Find where the given text appears and provide that cell's center as (X, Y) coordinate. 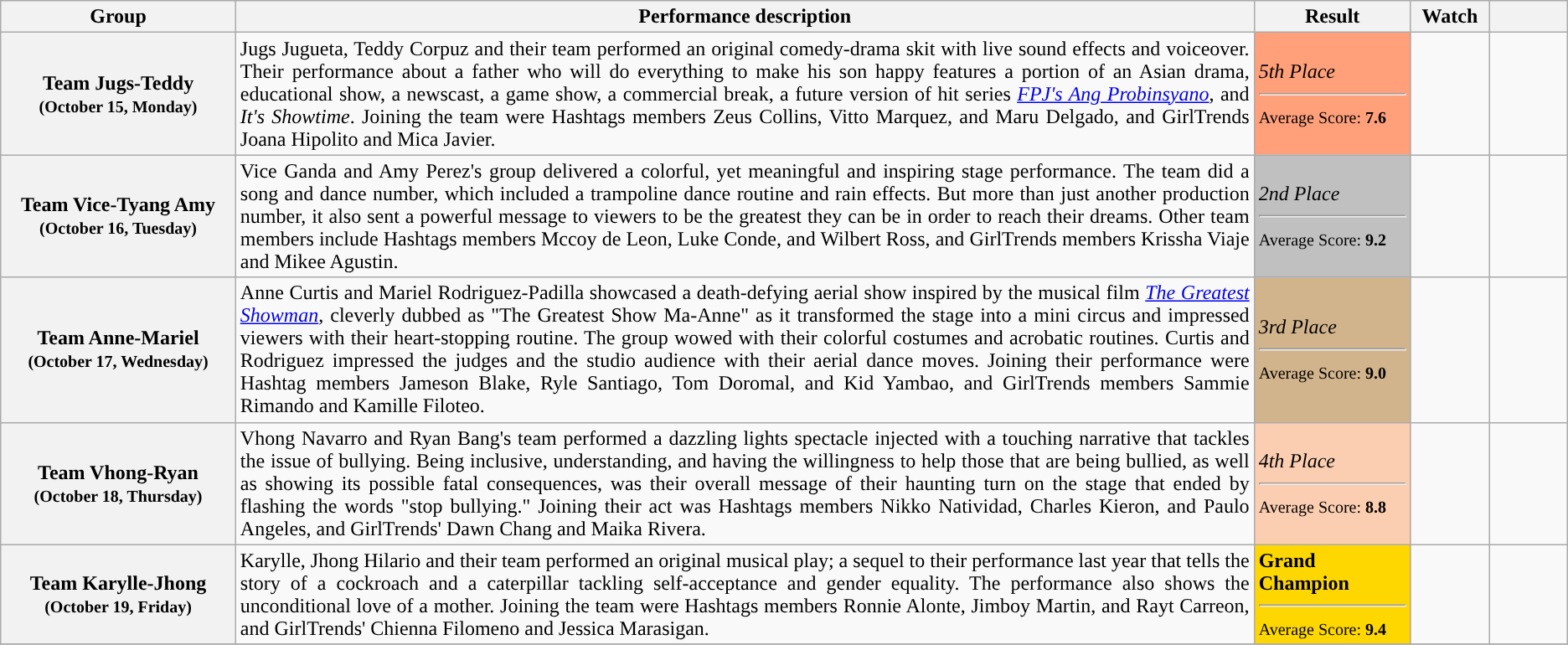
Result (1332, 17)
Group (119, 17)
Team Anne-Mariel(October 17, Wednesday) (119, 350)
Watch (1450, 17)
Performance description (745, 17)
Team Vhong-Ryan(October 18, Thursday) (119, 483)
Team Vice-Tyang Amy(October 16, Tuesday) (119, 216)
3rd PlaceAverage Score: 9.0 (1332, 350)
4th PlaceAverage Score: 8.8 (1332, 483)
Grand ChampionAverage Score: 9.4 (1332, 595)
2nd PlaceAverage Score: 9.2 (1332, 216)
Team Jugs-Teddy(October 15, Monday) (119, 94)
Team Karylle-Jhong(October 19, Friday) (119, 595)
5th PlaceAverage Score: 7.6 (1332, 94)
